For the text-containing cell, return its midpoint in (X, Y) coordinate format. 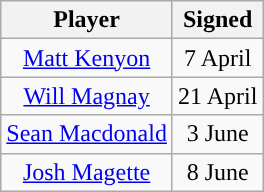
3 June (217, 134)
8 June (217, 172)
7 April (217, 58)
Josh Magette (87, 172)
Will Magnay (87, 96)
Signed (217, 20)
Matt Kenyon (87, 58)
Player (87, 20)
21 April (217, 96)
Sean Macdonald (87, 134)
